Determine the [X, Y] coordinate at the center of the cell enclosing the given text.  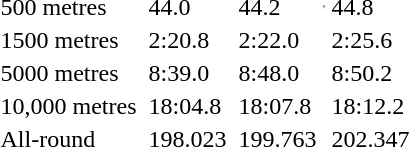
2:22.0 [278, 40]
18:07.8 [278, 106]
8:48.0 [278, 73]
18:04.8 [188, 106]
8:39.0 [188, 73]
2:20.8 [188, 40]
